Return [X, Y] of the center of cell containing provided text 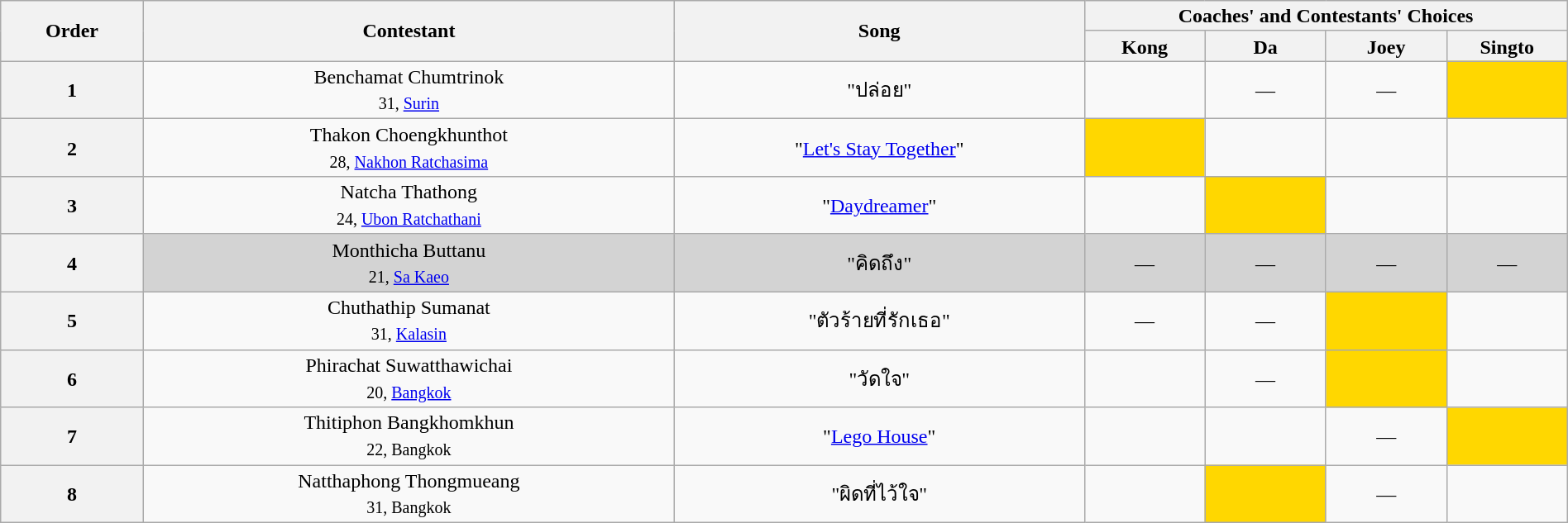
Song [879, 31]
Natthaphong Thongmueang31, Bangkok [409, 494]
"Lego House" [879, 436]
"ปล่อย" [879, 90]
Singto [1507, 46]
Thakon Choengkhunthot28, Nakhon Ratchasima [409, 148]
Chuthathip Sumanat31, Kalasin [409, 321]
"Let's Stay Together" [879, 148]
"Daydreamer" [879, 206]
Joey [1386, 46]
7 [73, 436]
Thitiphon Bangkhomkhun22, Bangkok [409, 436]
Benchamat Chumtrinok31, Surin [409, 90]
5 [73, 321]
"วัดใจ" [879, 378]
Order [73, 31]
"ตัวร้ายที่รักเธอ" [879, 321]
"คิดถึง" [879, 263]
8 [73, 494]
Kong [1145, 46]
Phirachat Suwatthawichai20, Bangkok [409, 378]
6 [73, 378]
Natcha Thathong24, Ubon Ratchathani [409, 206]
Da [1265, 46]
1 [73, 90]
Contestant [409, 31]
4 [73, 263]
3 [73, 206]
2 [73, 148]
Coaches' and Contestants' Choices [1326, 17]
Monthicha Buttanu21, Sa Kaeo [409, 263]
"ผิดที่ไว้ใจ" [879, 494]
